Detect which cell encompasses the target text, then output its [X, Y] center coordinate. 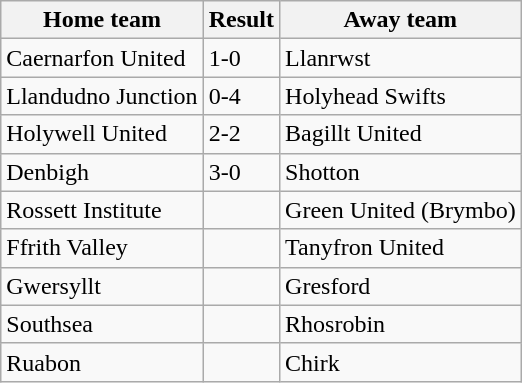
Gresford [401, 286]
Away team [401, 20]
Home team [102, 20]
Ruabon [102, 362]
1-0 [241, 58]
Gwersyllt [102, 286]
Bagillt United [401, 134]
Southsea [102, 324]
2-2 [241, 134]
Rhosrobin [401, 324]
Chirk [401, 362]
Green United (Brymbo) [401, 210]
0-4 [241, 96]
Result [241, 20]
Ffrith Valley [102, 248]
Holywell United [102, 134]
Tanyfron United [401, 248]
Llanrwst [401, 58]
3-0 [241, 172]
Holyhead Swifts [401, 96]
Denbigh [102, 172]
Rossett Institute [102, 210]
Caernarfon United [102, 58]
Shotton [401, 172]
Llandudno Junction [102, 96]
